Scan for the cell matching the given text and deliver its [X, Y] coordinate at center. 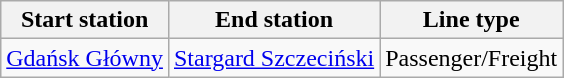
Stargard Szczeciński [274, 58]
End station [274, 20]
Line type [472, 20]
Start station [85, 20]
Passenger/Freight [472, 58]
Gdańsk Główny [85, 58]
